Locate the cell with the specified text and output its (X, Y) center coordinate. 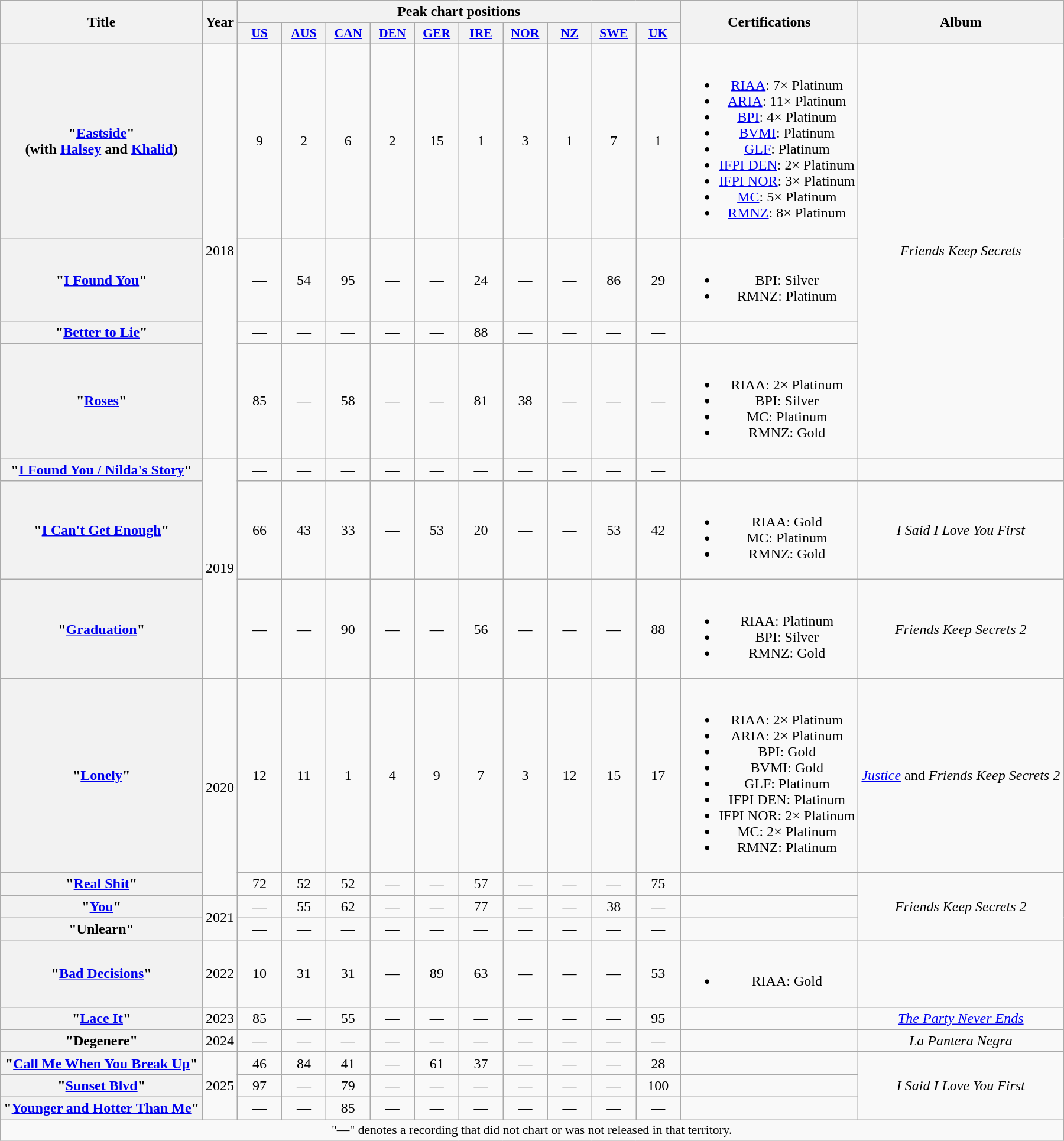
RIAA: 2× PlatinumARIA: 2× PlatinumBPI: GoldBVMI: GoldGLF: PlatinumIFPI DEN: PlatinumIFPI NOR: 2× PlatinumMC: 2× PlatinumRMNZ: Platinum (770, 775)
33 (348, 531)
"Lace It" (102, 1018)
2023 (220, 1018)
89 (436, 974)
2019 (220, 568)
2022 (220, 974)
"—" denotes a recording that did not chart or was not released in that territory. (532, 1130)
UK (658, 34)
62 (348, 906)
"Real Shit" (102, 884)
Friends Keep Secrets (961, 251)
GER (436, 34)
"Sunset Blvd" (102, 1085)
Year (220, 22)
42 (658, 531)
79 (348, 1085)
28 (658, 1063)
41 (348, 1063)
17 (658, 775)
La Pantera Negra (961, 1041)
75 (658, 884)
"Better to Lie" (102, 333)
43 (304, 531)
"I Found You / Nilda's Story" (102, 470)
46 (260, 1063)
"Degenere" (102, 1041)
86 (614, 280)
63 (481, 974)
2020 (220, 787)
4 (392, 775)
2024 (220, 1041)
The Party Never Ends (961, 1018)
NZ (570, 34)
BPI: SilverRMNZ: Platinum (770, 280)
100 (658, 1085)
20 (481, 531)
US (260, 34)
Title (102, 22)
2025 (220, 1085)
"Call Me When You Break Up" (102, 1063)
CAN (348, 34)
24 (481, 280)
58 (348, 401)
"Unlearn" (102, 929)
37 (481, 1063)
RIAA: PlatinumBPI: SilverRMNZ: Gold (770, 629)
SWE (614, 34)
"Graduation" (102, 629)
RIAA: 2× PlatinumBPI: SilverMC: PlatinumRMNZ: Gold (770, 401)
84 (304, 1063)
"I Can't Get Enough" (102, 531)
2021 (220, 918)
66 (260, 531)
AUS (304, 34)
77 (481, 906)
61 (436, 1063)
Justice and Friends Keep Secrets 2 (961, 775)
"Roses" (102, 401)
29 (658, 280)
"You" (102, 906)
"I Found You" (102, 280)
Peak chart positions (459, 12)
"Lonely" (102, 775)
"Younger and Hotter Than Me" (102, 1108)
2018 (220, 251)
54 (304, 280)
6 (348, 141)
57 (481, 884)
81 (481, 401)
10 (260, 974)
DEN (392, 34)
56 (481, 629)
97 (260, 1085)
Certifications (770, 22)
11 (304, 775)
72 (260, 884)
NOR (525, 34)
RIAA: Gold (770, 974)
"Bad Decisions" (102, 974)
RIAA: GoldMC: PlatinumRMNZ: Gold (770, 531)
"Eastside"(with Halsey and Khalid) (102, 141)
90 (348, 629)
IRE (481, 34)
Album (961, 22)
